From the cell containing the given text, extract its center point as [X, Y] coordinate. 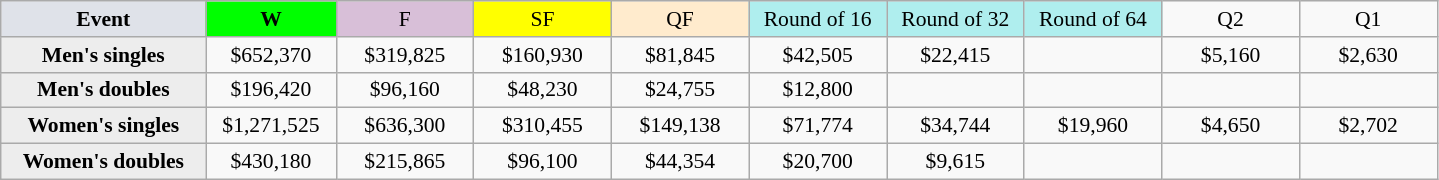
$319,825 [405, 55]
F [405, 19]
$1,271,525 [271, 126]
$22,415 [955, 55]
Q1 [1368, 19]
$34,744 [955, 126]
$2,702 [1368, 126]
$19,960 [1093, 126]
Q2 [1231, 19]
Men's singles [104, 55]
$160,930 [543, 55]
Men's doubles [104, 90]
$71,774 [818, 126]
QF [680, 19]
Round of 16 [818, 19]
$430,180 [271, 162]
$81,845 [680, 55]
Women's singles [104, 126]
Round of 32 [955, 19]
$215,865 [405, 162]
$149,138 [680, 126]
$12,800 [818, 90]
$42,505 [818, 55]
$20,700 [818, 162]
$48,230 [543, 90]
$310,455 [543, 126]
$196,420 [271, 90]
$5,160 [1231, 55]
$2,630 [1368, 55]
Women's doubles [104, 162]
SF [543, 19]
$652,370 [271, 55]
$24,755 [680, 90]
$44,354 [680, 162]
$636,300 [405, 126]
$96,160 [405, 90]
Event [104, 19]
$96,100 [543, 162]
$9,615 [955, 162]
W [271, 19]
Round of 64 [1093, 19]
$4,650 [1231, 126]
